Capture the cell that displays the provided text and extract its [X, Y] central coordinate. 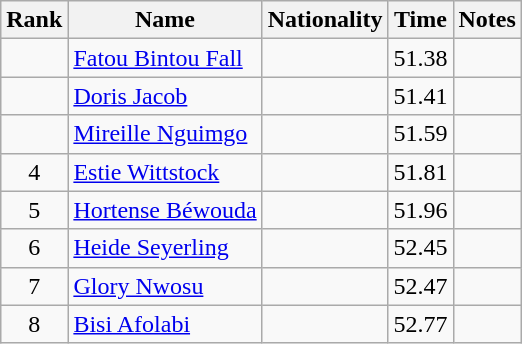
51.96 [420, 210]
8 [34, 324]
51.59 [420, 134]
6 [34, 248]
51.41 [420, 96]
4 [34, 172]
5 [34, 210]
51.38 [420, 58]
Name [165, 20]
Rank [34, 20]
52.45 [420, 248]
52.77 [420, 324]
Bisi Afolabi [165, 324]
51.81 [420, 172]
Nationality [325, 20]
Glory Nwosu [165, 286]
Doris Jacob [165, 96]
Hortense Béwouda [165, 210]
Time [420, 20]
Estie Wittstock [165, 172]
Fatou Bintou Fall [165, 58]
Heide Seyerling [165, 248]
Mireille Nguimgo [165, 134]
7 [34, 286]
52.47 [420, 286]
Notes [487, 20]
